Output the [x, y] coordinate of the center of the cell containing the given text.  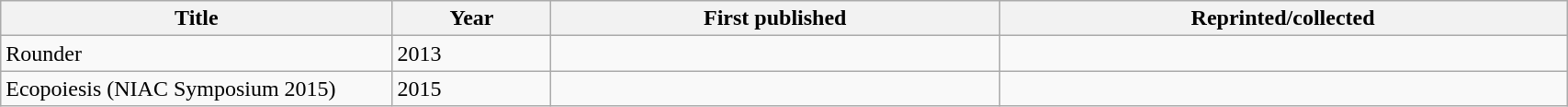
Title [197, 18]
2013 [472, 53]
Reprinted/collected [1283, 18]
Year [472, 18]
Ecopoiesis (NIAC Symposium 2015) [197, 89]
Rounder [197, 53]
2015 [472, 89]
First published [775, 18]
